Find where the given text appears and provide that cell's center as [x, y] coordinate. 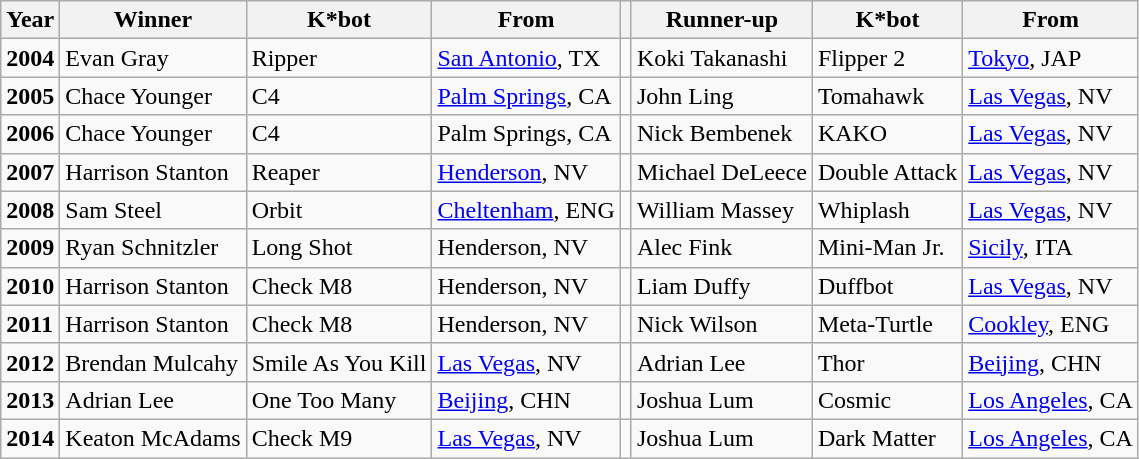
Nick Wilson [722, 324]
2010 [30, 286]
Check M9 [339, 438]
Meta-Turtle [887, 324]
2009 [30, 248]
Duffbot [887, 286]
Cookley, ENG [1051, 324]
Reaper [339, 172]
Michael DeLeece [722, 172]
One Too Many [339, 400]
Flipper 2 [887, 58]
2006 [30, 134]
Evan Gray [153, 58]
2007 [30, 172]
Mini-Man Jr. [887, 248]
Winner [153, 20]
Smile As You Kill [339, 362]
Nick Bembenek [722, 134]
2011 [30, 324]
Cosmic [887, 400]
Dark Matter [887, 438]
Alec Fink [722, 248]
Brendan Mulcahy [153, 362]
Sicily, ITA [1051, 248]
2004 [30, 58]
2005 [30, 96]
Tomahawk [887, 96]
2012 [30, 362]
Double Attack [887, 172]
Year [30, 20]
Cheltenham, ENG [526, 210]
William Massey [722, 210]
2008 [30, 210]
KAKO [887, 134]
Keaton McAdams [153, 438]
Sam Steel [153, 210]
San Antonio, TX [526, 58]
2013 [30, 400]
Liam Duffy [722, 286]
Whiplash [887, 210]
Koki Takanashi [722, 58]
Tokyo, JAP [1051, 58]
Ryan Schnitzler [153, 248]
2014 [30, 438]
Runner-up [722, 20]
Ripper [339, 58]
Thor [887, 362]
John Ling [722, 96]
Orbit [339, 210]
Long Shot [339, 248]
